Extract the [X, Y] coordinate from the center of the cell holding the provided text.  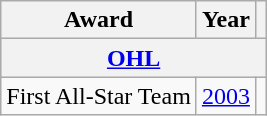
Year [226, 20]
First All-Star Team [99, 96]
OHL [134, 58]
2003 [226, 96]
Award [99, 20]
